Find where the given text appears and provide that cell's center as (x, y) coordinate. 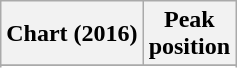
Chart (2016) (72, 34)
Peak position (189, 34)
